Provide the [X, Y] coordinate of the cell's center where the given text is located.  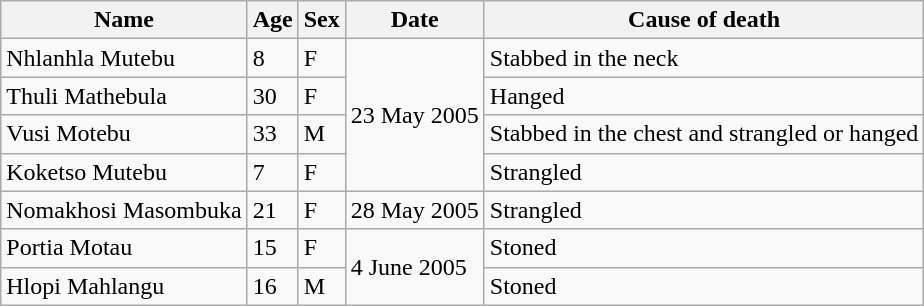
Sex [322, 20]
Portia Motau [124, 248]
Cause of death [704, 20]
Vusi Motebu [124, 134]
8 [272, 58]
Name [124, 20]
Date [414, 20]
28 May 2005 [414, 210]
33 [272, 134]
Hlopi Mahlangu [124, 286]
7 [272, 172]
Stabbed in the chest and strangled or hanged [704, 134]
Stabbed in the neck [704, 58]
Thuli Mathebula [124, 96]
Age [272, 20]
Nhlanhla Mutebu [124, 58]
16 [272, 286]
30 [272, 96]
15 [272, 248]
23 May 2005 [414, 115]
Koketso Mutebu [124, 172]
Nomakhosi Masombuka [124, 210]
4 June 2005 [414, 267]
Hanged [704, 96]
21 [272, 210]
